For the text-containing cell, return its midpoint in (X, Y) coordinate format. 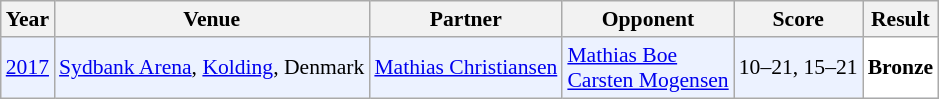
2017 (28, 68)
Sydbank Arena, Kolding, Denmark (212, 68)
Partner (466, 19)
Result (901, 19)
Mathias Boe Carsten Mogensen (648, 68)
Venue (212, 19)
Bronze (901, 68)
Mathias Christiansen (466, 68)
Opponent (648, 19)
Score (798, 19)
10–21, 15–21 (798, 68)
Year (28, 19)
